Scan for the cell matching the given text and deliver its (X, Y) coordinate at center. 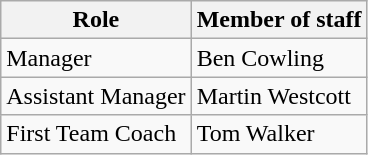
Ben Cowling (279, 58)
Martin Westcott (279, 96)
Manager (96, 58)
Assistant Manager (96, 96)
Role (96, 20)
Tom Walker (279, 134)
First Team Coach (96, 134)
Member of staff (279, 20)
